Scan for the cell matching the given text and deliver its [X, Y] coordinate at center. 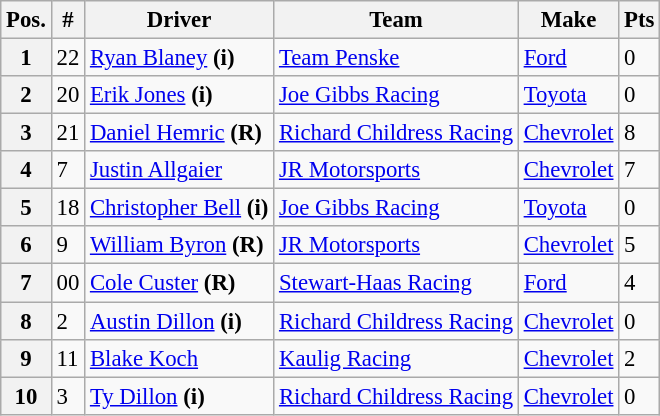
Erik Jones (i) [180, 95]
11 [68, 358]
Pos. [26, 20]
Make [568, 20]
00 [68, 283]
Kaulig Racing [396, 358]
Justin Allgaier [180, 170]
20 [68, 95]
William Byron (R) [180, 245]
Team [396, 20]
18 [68, 208]
Cole Custer (R) [180, 283]
Ty Dillon (i) [180, 396]
Driver [180, 20]
Daniel Hemric (R) [180, 133]
Ryan Blaney (i) [180, 58]
22 [68, 58]
10 [26, 396]
Blake Koch [180, 358]
Pts [640, 20]
21 [68, 133]
Stewart-Haas Racing [396, 283]
Team Penske [396, 58]
6 [26, 245]
Austin Dillon (i) [180, 321]
# [68, 20]
1 [26, 58]
Christopher Bell (i) [180, 208]
